Extract the (x, y) coordinate from the center of the cell holding the provided text.  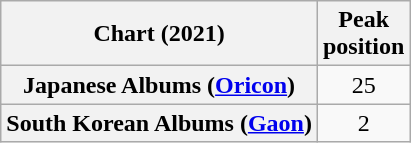
Chart (2021) (160, 34)
Peakposition (363, 34)
Japanese Albums (Oricon) (160, 85)
25 (363, 85)
South Korean Albums (Gaon) (160, 123)
2 (363, 123)
